Identify which cell holds the provided text, then report its [X, Y] central coordinate. 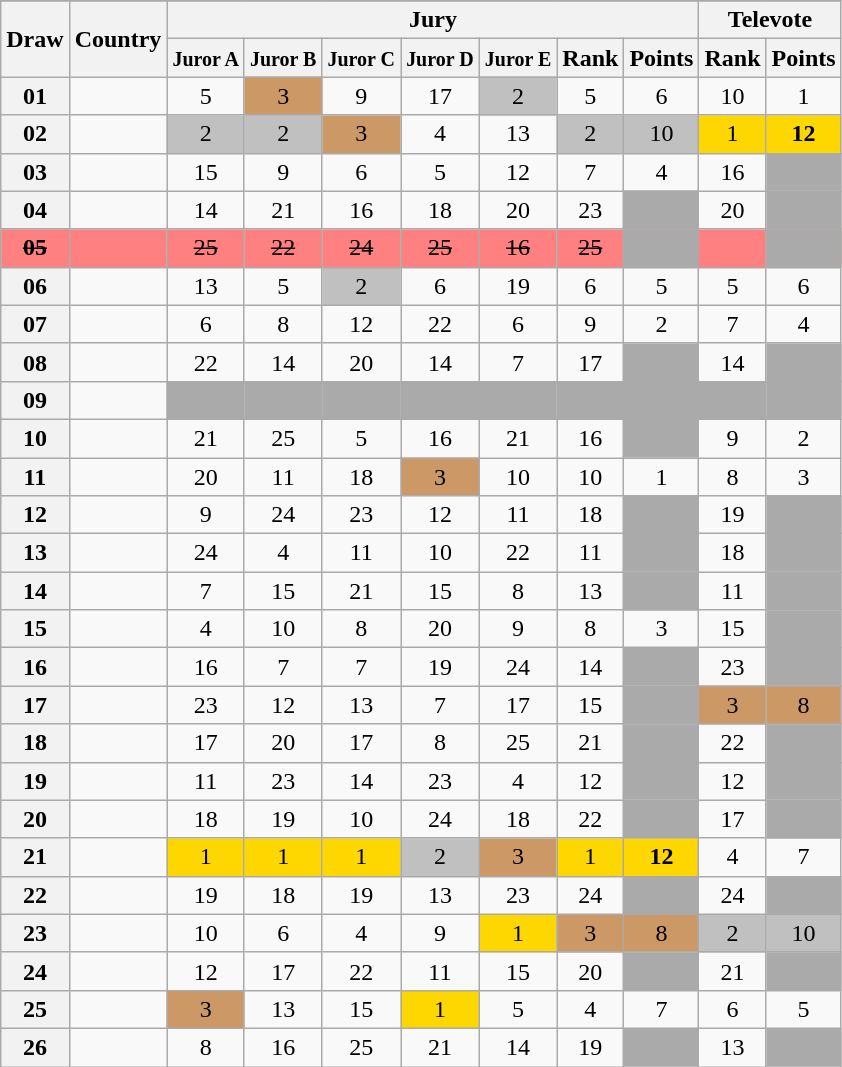
Juror A [206, 58]
Juror C [362, 58]
08 [35, 362]
09 [35, 400]
03 [35, 172]
07 [35, 324]
Draw [35, 39]
Televote [770, 20]
Jury [433, 20]
Country [118, 39]
05 [35, 248]
Juror D [440, 58]
01 [35, 96]
Juror E [518, 58]
Juror B [283, 58]
06 [35, 286]
02 [35, 134]
04 [35, 210]
26 [35, 1047]
